Find where the given text appears and provide that cell's center as (x, y) coordinate. 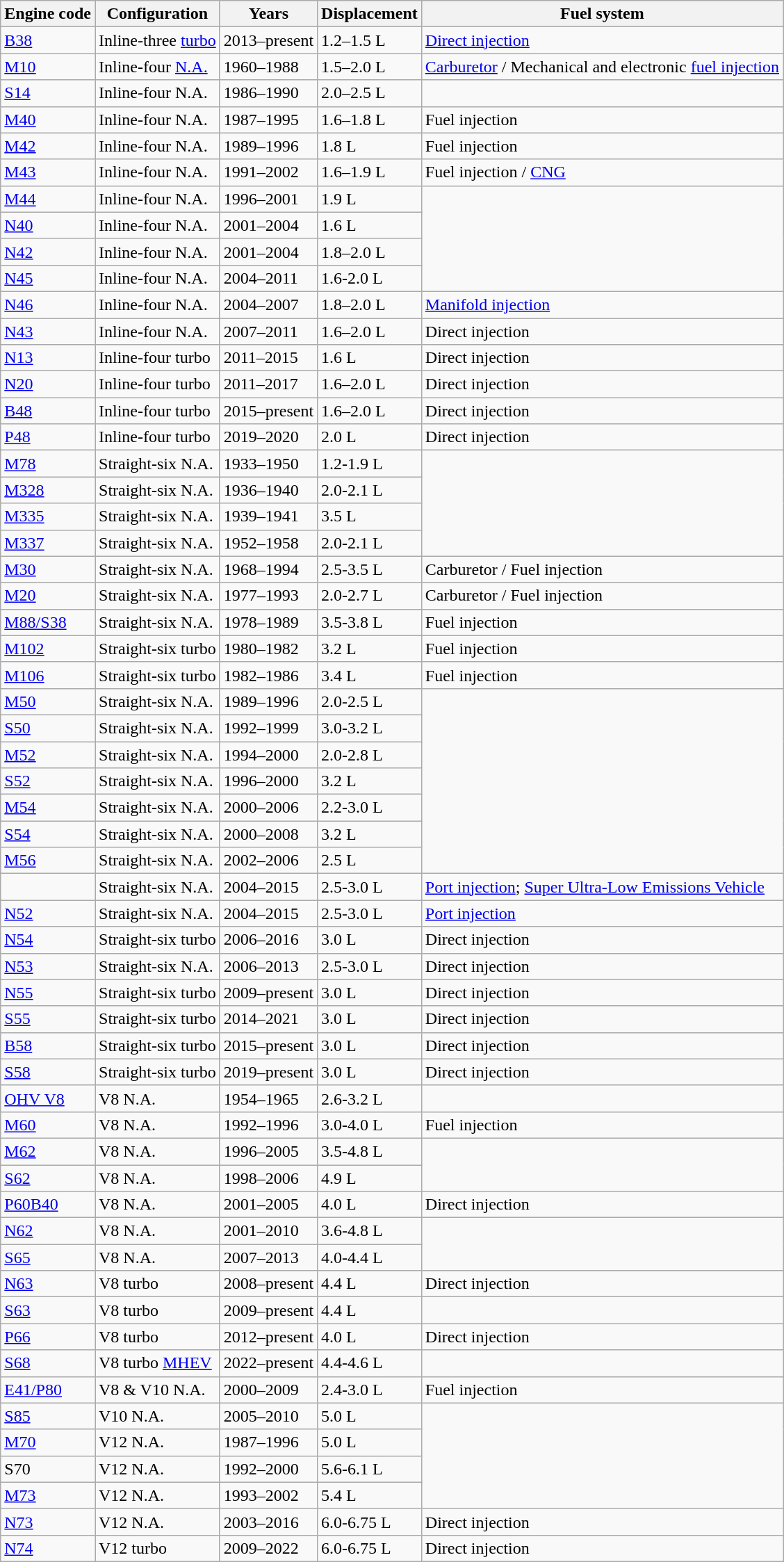
Port injection; Super Ultra-Low Emissions Vehicle (602, 887)
2013–present (268, 40)
1986–1990 (268, 93)
1996–2000 (268, 781)
1936–1940 (268, 490)
1977–1993 (268, 596)
1994–2000 (268, 754)
1.6–1.8 L (370, 120)
1996–2005 (268, 1151)
M50 (48, 701)
2006–2013 (268, 966)
5.4 L (370, 1495)
1987–1996 (268, 1442)
Port injection (602, 913)
N54 (48, 940)
1978–1989 (268, 622)
S70 (48, 1469)
2001–2005 (268, 1205)
1939–1941 (268, 516)
S63 (48, 1310)
1987–1995 (268, 120)
M106 (48, 675)
2.0–2.5 L (370, 93)
M56 (48, 861)
1968–1994 (268, 569)
3.5-4.8 L (370, 1151)
M102 (48, 649)
V8 & V10 N.A. (157, 1390)
2011–2017 (268, 384)
2011–2015 (268, 358)
1.6-2.0 L (370, 278)
2004–2007 (268, 304)
2006–2016 (268, 940)
1992–1999 (268, 728)
B48 (48, 411)
P48 (48, 437)
M40 (48, 120)
2.0-2.8 L (370, 754)
Carburetor / Mechanical and electronic fuel injection (602, 67)
1980–1982 (268, 649)
P60B40 (48, 1205)
N63 (48, 1284)
2012–present (268, 1337)
1933–1950 (268, 464)
B58 (48, 1046)
P66 (48, 1337)
N73 (48, 1522)
S54 (48, 834)
1992–2000 (268, 1469)
2000–2008 (268, 834)
N46 (48, 304)
S14 (48, 93)
M78 (48, 464)
S65 (48, 1258)
3.0-4.0 L (370, 1125)
S50 (48, 728)
S62 (48, 1178)
M43 (48, 172)
2000–2009 (268, 1390)
4.4-4.6 L (370, 1363)
1.6–1.9 L (370, 172)
Configuration (157, 14)
Fuel injection / CNG (602, 172)
M52 (48, 754)
M30 (48, 569)
N40 (48, 225)
1996–2001 (268, 199)
M44 (48, 199)
N20 (48, 384)
M337 (48, 543)
2022–present (268, 1363)
Years (268, 14)
2003–2016 (268, 1522)
1952–1958 (268, 543)
M335 (48, 516)
V10 N.A. (157, 1416)
OHV V8 (48, 1098)
N13 (48, 358)
N42 (48, 252)
1.9 L (370, 199)
4.0-4.4 L (370, 1258)
1998–2006 (268, 1178)
2.0-2.7 L (370, 596)
M73 (48, 1495)
Manifold injection (602, 304)
2.6-3.2 L (370, 1098)
M328 (48, 490)
2009–2022 (268, 1548)
3.5 L (370, 516)
Engine code (48, 14)
1991–2002 (268, 172)
M88/S38 (48, 622)
V8 turbo MHEV (157, 1363)
M10 (48, 67)
3.5-3.8 L (370, 622)
M60 (48, 1125)
2.2-3.0 L (370, 808)
S55 (48, 1019)
S85 (48, 1416)
2004–2011 (268, 278)
2002–2006 (268, 861)
2007–2013 (268, 1258)
N52 (48, 913)
1960–1988 (268, 67)
N74 (48, 1548)
M20 (48, 596)
M70 (48, 1442)
Inline-three turbo (157, 40)
S68 (48, 1363)
N53 (48, 966)
E41/P80 (48, 1390)
Displacement (370, 14)
1.2-1.9 L (370, 464)
1.8 L (370, 146)
3.6-4.8 L (370, 1231)
2007–2011 (268, 332)
2.4-3.0 L (370, 1390)
4.9 L (370, 1178)
1.5–2.0 L (370, 67)
2008–present (268, 1284)
S52 (48, 781)
N45 (48, 278)
2001–2010 (268, 1231)
1982–1986 (268, 675)
V12 turbo (157, 1548)
2014–2021 (268, 1019)
5.6-6.1 L (370, 1469)
N55 (48, 993)
2.0-2.5 L (370, 701)
2019–present (268, 1072)
2.5-3.5 L (370, 569)
N43 (48, 332)
3.0-3.2 L (370, 728)
1.2–1.5 L (370, 40)
2.0 L (370, 437)
M42 (48, 146)
1954–1965 (268, 1098)
1992–1996 (268, 1125)
2005–2010 (268, 1416)
M54 (48, 808)
S58 (48, 1072)
2019–2020 (268, 437)
1993–2002 (268, 1495)
M62 (48, 1151)
Fuel system (602, 14)
3.4 L (370, 675)
N62 (48, 1231)
2000–2006 (268, 808)
B38 (48, 40)
2.5 L (370, 861)
